Provide the (X, Y) coordinate of the cell's center where the given text is located.  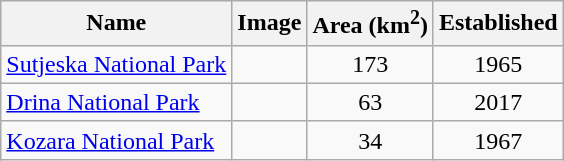
2017 (498, 102)
Image (270, 24)
Sutjeska National Park (116, 64)
Area (km2) (370, 24)
Name (116, 24)
63 (370, 102)
173 (370, 64)
Drina National Park (116, 102)
1965 (498, 64)
Kozara National Park (116, 140)
1967 (498, 140)
34 (370, 140)
Established (498, 24)
